Search for the cell housing the specified text and yield its (x, y) center coordinate. 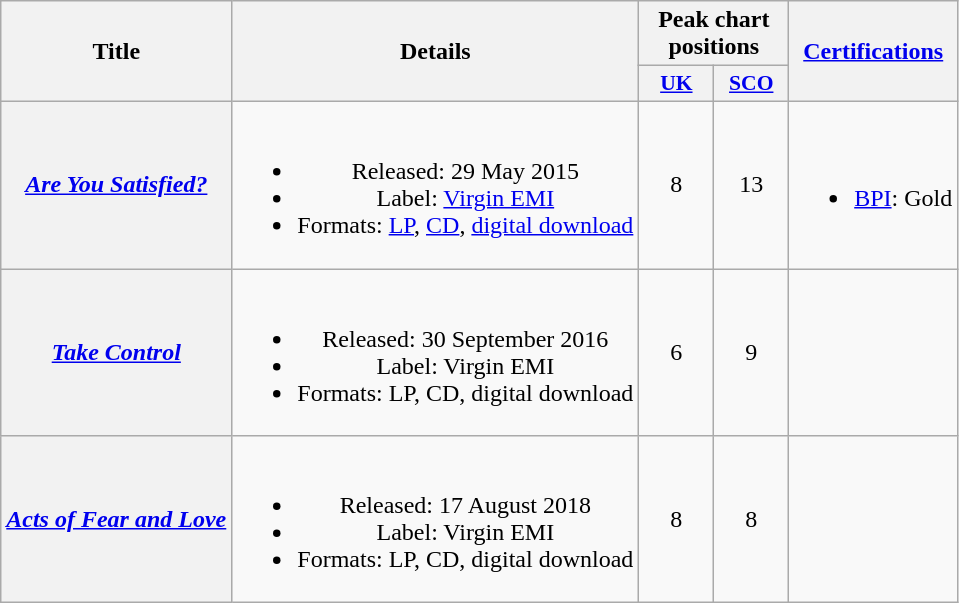
Certifications (874, 52)
Released: 30 September 2016Label: Virgin EMIFormats: LP, CD, digital download (436, 352)
Peak chart positions (714, 34)
Details (436, 52)
UK (676, 84)
Are You Satisfied? (116, 184)
Released: 29 May 2015Label: Virgin EMIFormats: LP, CD, digital download (436, 184)
BPI: Gold (874, 184)
Acts of Fear and Love (116, 520)
Released: 17 August 2018Label: Virgin EMIFormats: LP, CD, digital download (436, 520)
Take Control (116, 352)
6 (676, 352)
9 (752, 352)
Title (116, 52)
13 (752, 184)
SCO (752, 84)
